Pinpoint the cell where the given text exists, returning its [x, y] midpoint coordinate. 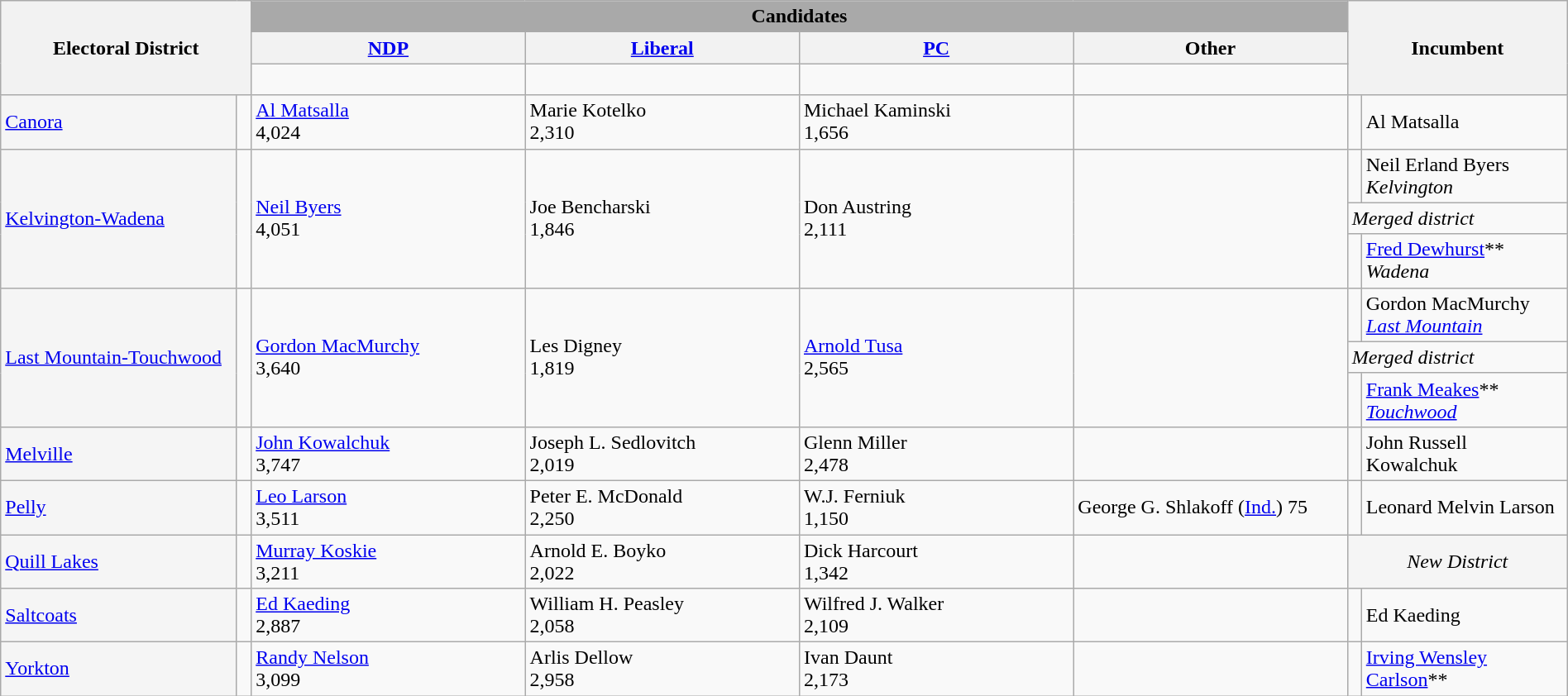
Ivan Daunt2,173 [936, 670]
NDP [389, 48]
Other [1211, 48]
Canora [119, 122]
John Russell Kowalchuk [1464, 453]
Murray Koskie3,211 [389, 560]
Ed Kaeding [1464, 615]
Pelly [119, 508]
W.J. Ferniuk1,150 [936, 508]
Gordon MacMurchyLast Mountain [1464, 314]
Neil Erland ByersKelvington [1464, 175]
Joseph L. Sedlovitch2,019 [662, 453]
Leonard Melvin Larson [1464, 508]
New District [1457, 560]
Gordon MacMurchy3,640 [389, 357]
Al Matsalla4,024 [389, 122]
Marie Kotelko2,310 [662, 122]
Glenn Miller2,478 [936, 453]
Les Digney1,819 [662, 357]
Frank Meakes**Touchwood [1464, 400]
Melville [119, 453]
Irving Wensley Carlson** [1464, 670]
Liberal [662, 48]
PC [936, 48]
Arnold Tusa2,565 [936, 357]
William H. Peasley2,058 [662, 615]
Candidates [799, 17]
Peter E. McDonald2,250 [662, 508]
Arnold E. Boyko2,022 [662, 560]
Joe Bencharski1,846 [662, 218]
Electoral District [126, 48]
Fred Dewhurst**Wadena [1464, 261]
Quill Lakes [119, 560]
Michael Kaminski1,656 [936, 122]
Randy Nelson3,099 [389, 670]
Incumbent [1457, 48]
Kelvington-Wadena [119, 218]
Neil Byers4,051 [389, 218]
Wilfred J. Walker2,109 [936, 615]
Don Austring2,111 [936, 218]
George G. Shlakoff (Ind.) 75 [1211, 508]
Dick Harcourt1,342 [936, 560]
John Kowalchuk3,747 [389, 453]
Saltcoats [119, 615]
Yorkton [119, 670]
Leo Larson3,511 [389, 508]
Ed Kaeding2,887 [389, 615]
Al Matsalla [1464, 122]
Arlis Dellow2,958 [662, 670]
Last Mountain-Touchwood [119, 357]
